Determine the (x, y) coordinate at the center of the cell enclosing the given text.  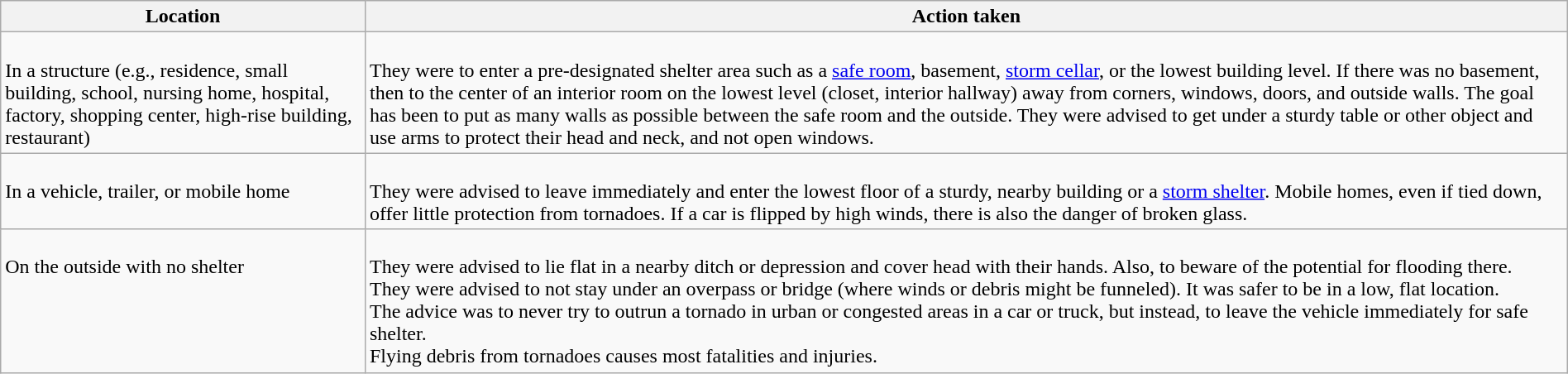
In a structure (e.g., residence, small building, school, nursing home, hospital, factory, shopping center, high-rise building, restaurant) (184, 93)
On the outside with no shelter (184, 301)
In a vehicle, trailer, or mobile home (184, 191)
Action taken (966, 17)
Location (184, 17)
